Search for the cell housing the specified text and yield its (X, Y) center coordinate. 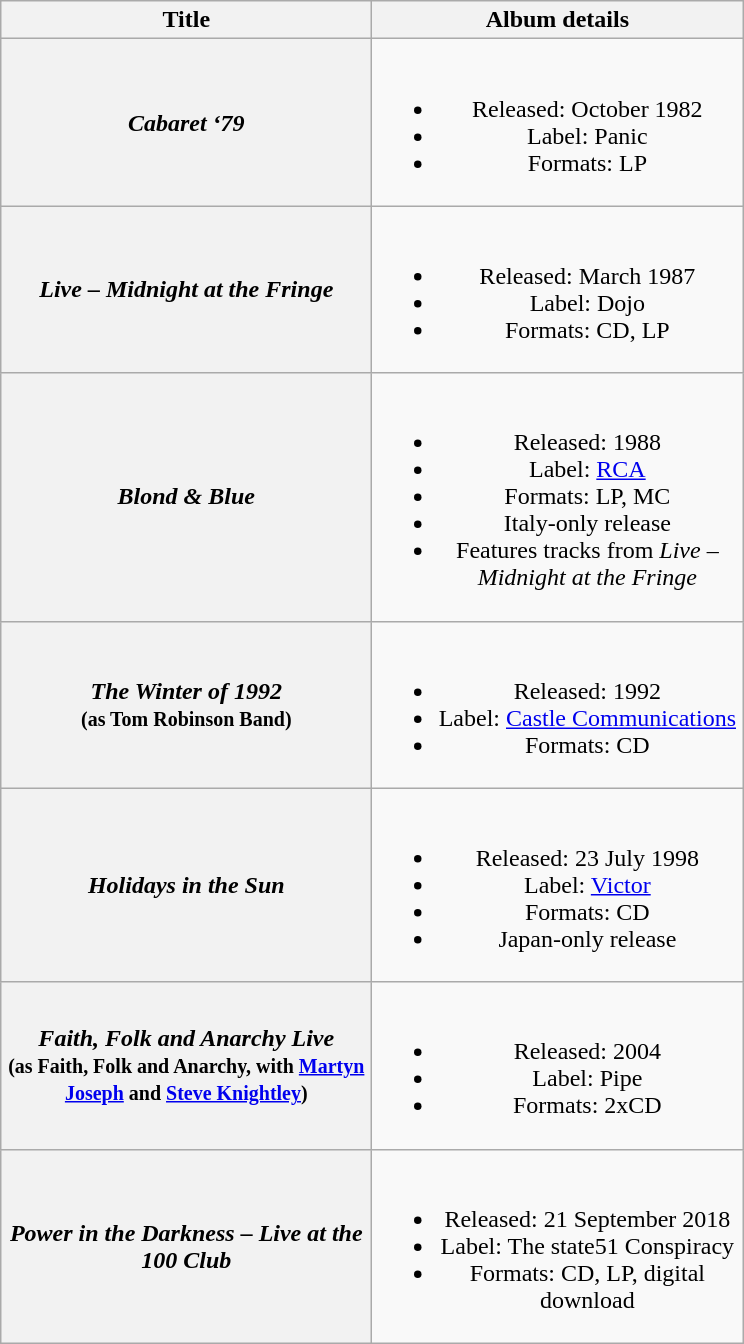
Released: March 1987Label: DojoFormats: CD, LP (558, 290)
Released: 23 July 1998Label: VictorFormats: CDJapan-only release (558, 885)
Blond & Blue (186, 497)
Released: 1992Label: Castle CommunicationsFormats: CD (558, 704)
Faith, Folk and Anarchy Live(as Faith, Folk and Anarchy, with Martyn Joseph and Steve Knightley) (186, 1066)
Cabaret ‘79 (186, 122)
Holidays in the Sun (186, 885)
Released: 1988Label: RCAFormats: LP, MCItaly-only releaseFeatures tracks from Live – Midnight at the Fringe (558, 497)
Released: 21 September 2018Label: The state51 ConspiracyFormats: CD, LP, digital download (558, 1246)
The Winter of 1992(as Tom Robinson Band) (186, 704)
Album details (558, 20)
Power in the Darkness – Live at the 100 Club (186, 1246)
Live – Midnight at the Fringe (186, 290)
Released: October 1982Label: PanicFormats: LP (558, 122)
Released: 2004Label: PipeFormats: 2xCD (558, 1066)
Title (186, 20)
